Locate the cell with the specified text and output its [x, y] center coordinate. 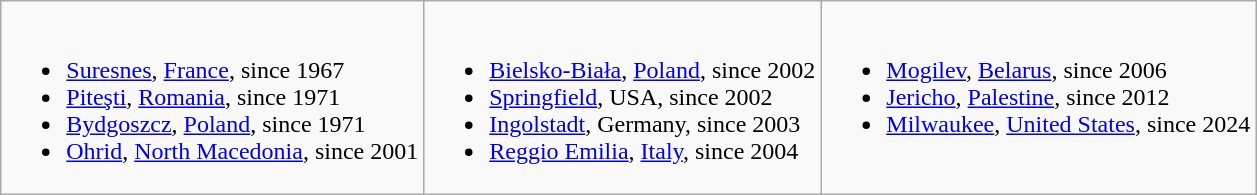
Bielsko-Biała, Poland, since 2002Springfield, USA, since 2002Ingolstadt, Germany, since 2003Reggio Emilia, Italy, since 2004 [622, 98]
Mogilev, Belarus, since 2006Jericho, Palestine, since 2012Milwaukee, United States, since 2024 [1038, 98]
Suresnes, France, since 1967Piteşti, Romania, since 1971Bydgoszcz, Poland, since 1971Ohrid, North Macedonia, since 2001 [212, 98]
